From the cell containing the given text, extract its center point as [x, y] coordinate. 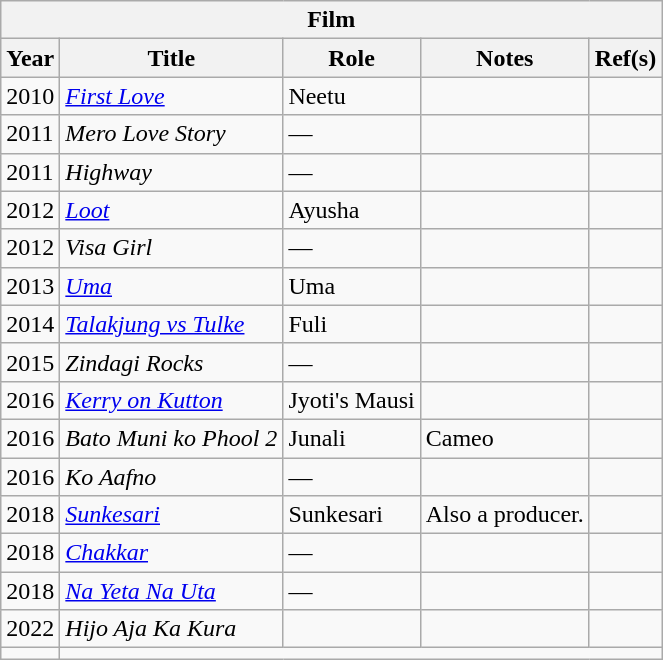
Title [172, 58]
Loot [172, 210]
Zindagi Rocks [172, 362]
2022 [30, 629]
Fuli [352, 324]
Junali [352, 438]
Bato Muni ko Phool 2 [172, 438]
Ko Aafno [172, 477]
Highway [172, 172]
Jyoti's Mausi [352, 400]
Cameo [504, 438]
2013 [30, 286]
2015 [30, 362]
2010 [30, 96]
Visa Girl [172, 248]
2014 [30, 324]
Na Yeta Na Uta [172, 591]
Hijo Aja Ka Kura [172, 629]
Chakkar [172, 553]
Neetu [352, 96]
Ref(s) [625, 58]
Talakjung vs Tulke [172, 324]
First Love [172, 96]
Notes [504, 58]
Role [352, 58]
Film [332, 20]
Year [30, 58]
Ayusha [352, 210]
Kerry on Kutton [172, 400]
Mero Love Story [172, 134]
Also a producer. [504, 515]
